Determine the [X, Y] coordinate at the center of the cell enclosing the given text.  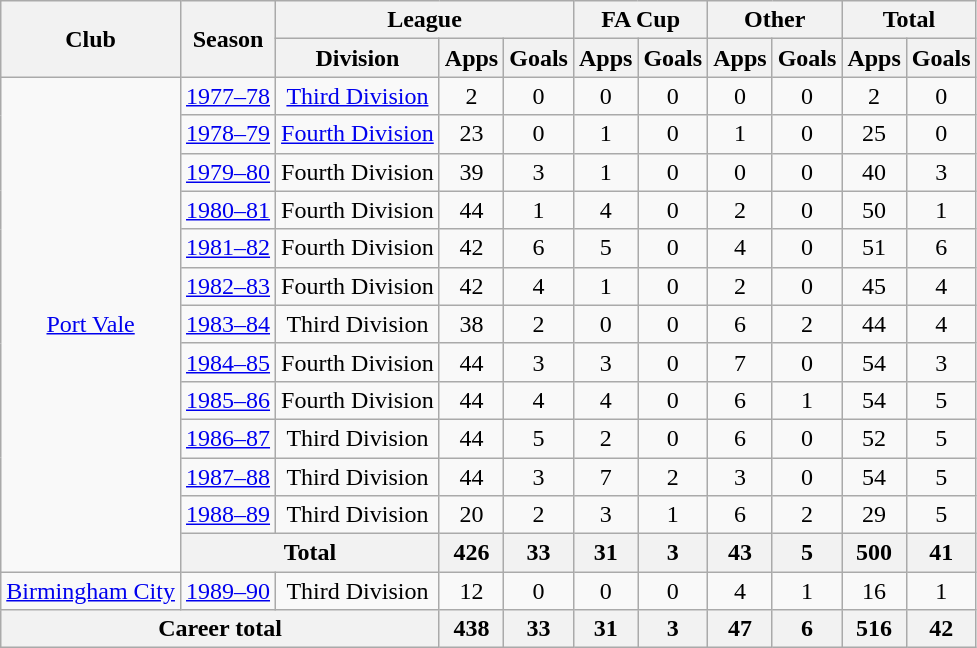
1987–88 [228, 477]
Port Vale [91, 324]
Other [775, 20]
1984–85 [228, 362]
Division [358, 58]
20 [471, 515]
29 [874, 515]
25 [874, 134]
1982–83 [228, 286]
438 [471, 629]
51 [874, 248]
43 [740, 553]
Club [91, 39]
1989–90 [228, 591]
45 [874, 286]
52 [874, 438]
Career total [220, 629]
12 [471, 591]
Birmingham City [91, 591]
1986–87 [228, 438]
426 [471, 553]
League [425, 20]
500 [874, 553]
516 [874, 629]
Season [228, 39]
50 [874, 210]
1977–78 [228, 96]
1980–81 [228, 210]
38 [471, 324]
1983–84 [228, 324]
1979–80 [228, 172]
41 [941, 553]
FA Cup [640, 20]
1978–79 [228, 134]
1981–82 [228, 248]
16 [874, 591]
23 [471, 134]
40 [874, 172]
39 [471, 172]
1988–89 [228, 515]
1985–86 [228, 400]
47 [740, 629]
